Provide the (x, y) coordinate of the cell's center where the given text is located.  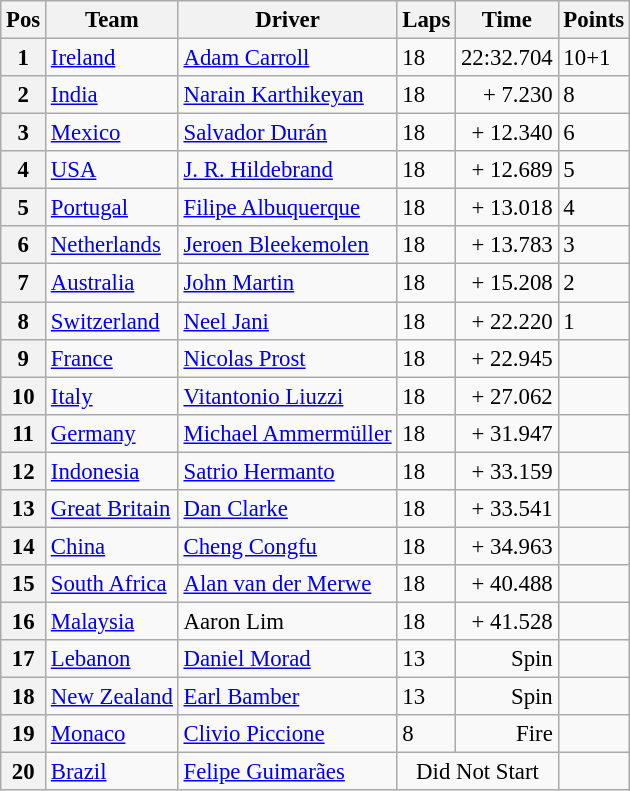
9 (24, 358)
12 (24, 471)
South Africa (112, 584)
+ 12.340 (507, 133)
USA (112, 170)
+ 41.528 (507, 621)
Felipe Guimarães (288, 772)
19 (24, 734)
16 (24, 621)
10+1 (594, 58)
+ 13.783 (507, 245)
+ 22.220 (507, 321)
Vitantonio Liuzzi (288, 396)
Dan Clarke (288, 509)
Time (507, 20)
22:32.704 (507, 58)
+ 12.689 (507, 170)
India (112, 95)
Neel Jani (288, 321)
+ 33.159 (507, 471)
Did Not Start (478, 772)
Great Britain (112, 509)
Team (112, 20)
John Martin (288, 283)
Cheng Congfu (288, 546)
J. R. Hildebrand (288, 170)
Laps (426, 20)
17 (24, 659)
+ 40.488 (507, 584)
+ 33.541 (507, 509)
France (112, 358)
Earl Bamber (288, 697)
Aaron Lim (288, 621)
Nicolas Prost (288, 358)
Ireland (112, 58)
Portugal (112, 208)
Michael Ammermüller (288, 433)
Satrio Hermanto (288, 471)
11 (24, 433)
Lebanon (112, 659)
+ 31.947 (507, 433)
Italy (112, 396)
Netherlands (112, 245)
+ 34.963 (507, 546)
Mexico (112, 133)
Pos (24, 20)
Jeroen Bleekemolen (288, 245)
7 (24, 283)
Switzerland (112, 321)
Brazil (112, 772)
Adam Carroll (288, 58)
Points (594, 20)
Filipe Albuquerque (288, 208)
Driver (288, 20)
+ 13.018 (507, 208)
+ 7.230 (507, 95)
Australia (112, 283)
Fire (507, 734)
15 (24, 584)
20 (24, 772)
+ 22.945 (507, 358)
China (112, 546)
New Zealand (112, 697)
Germany (112, 433)
+ 27.062 (507, 396)
Narain Karthikeyan (288, 95)
Monaco (112, 734)
Salvador Durán (288, 133)
Daniel Morad (288, 659)
Alan van der Merwe (288, 584)
10 (24, 396)
+ 15.208 (507, 283)
Clivio Piccione (288, 734)
Indonesia (112, 471)
Malaysia (112, 621)
14 (24, 546)
